Pinpoint the cell where the given text exists, returning its [X, Y] midpoint coordinate. 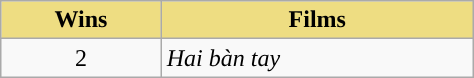
Hai bàn tay [317, 58]
Wins [81, 20]
Films [317, 20]
2 [81, 58]
